Detect which cell encompasses the target text, then output its [x, y] center coordinate. 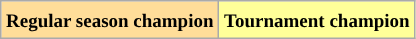
Regular season champion [110, 20]
Tournament champion [317, 20]
